Detect which cell encompasses the target text, then output its (x, y) center coordinate. 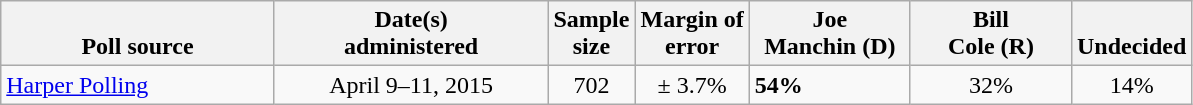
Harper Polling (138, 85)
32% (990, 85)
JoeManchin (D) (830, 34)
Poll source (138, 34)
April 9–11, 2015 (411, 85)
54% (830, 85)
Undecided (1131, 34)
BillCole (R) (990, 34)
14% (1131, 85)
± 3.7% (692, 85)
Date(s)administered (411, 34)
702 (592, 85)
Samplesize (592, 34)
Margin oferror (692, 34)
